Locate the cell with the specified text and output its (X, Y) center coordinate. 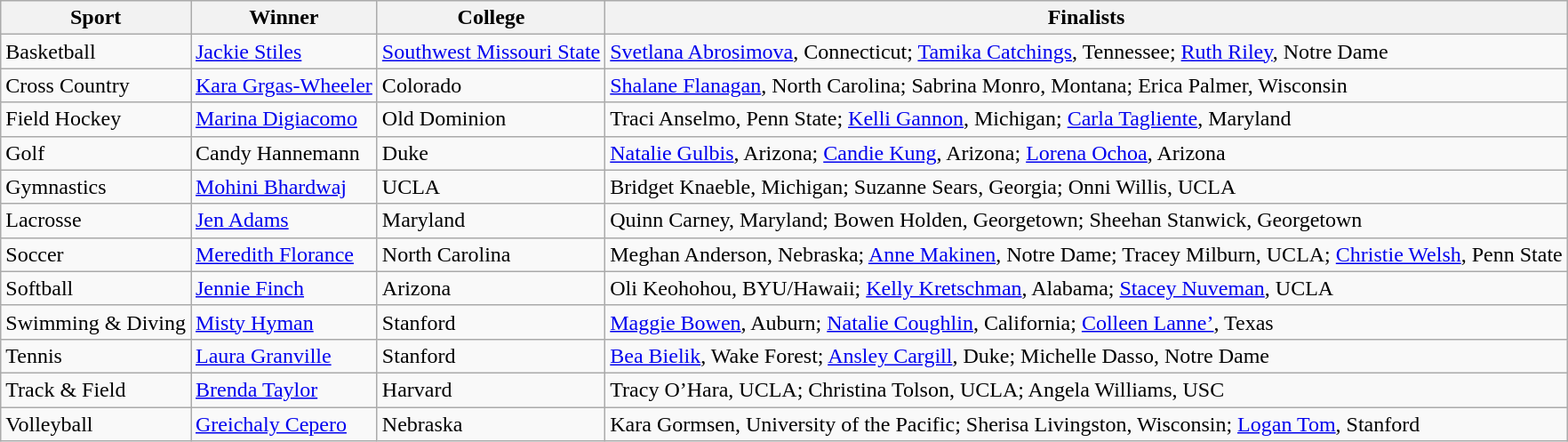
Cross Country (96, 85)
Finalists (1086, 18)
Arizona (491, 288)
Harvard (491, 390)
Colorado (491, 85)
Winner (284, 18)
Meredith Florance (284, 254)
Soccer (96, 254)
Candy Hannemann (284, 153)
Old Dominion (491, 119)
Golf (96, 153)
Bridget Knaeble, Michigan; Suzanne Sears, Georgia; Onni Willis, UCLA (1086, 187)
Duke (491, 153)
Jen Adams (284, 221)
Mohini Bhardwaj (284, 187)
Svetlana Abrosimova, Connecticut; Tamika Catchings, Tennessee; Ruth Riley, Notre Dame (1086, 52)
Maryland (491, 221)
Shalane Flanagan, North Carolina; Sabrina Monro, Montana; Erica Palmer, Wisconsin (1086, 85)
UCLA (491, 187)
Nebraska (491, 424)
Misty Hyman (284, 322)
Tennis (96, 356)
Sport (96, 18)
Tracy O’Hara, UCLA; Christina Tolson, UCLA; Angela Williams, USC (1086, 390)
Quinn Carney, Maryland; Bowen Holden, Georgetown; Sheehan Stanwick, Georgetown (1086, 221)
Bea Bielik, Wake Forest; Ansley Cargill, Duke; Michelle Dasso, Notre Dame (1086, 356)
Softball (96, 288)
Greichaly Cepero (284, 424)
Oli Keohohou, BYU/Hawaii; Kelly Kretschman, Alabama; Stacey Nuveman, UCLA (1086, 288)
Volleyball (96, 424)
Jackie Stiles (284, 52)
Basketball (96, 52)
North Carolina (491, 254)
Laura Granville (284, 356)
Southwest Missouri State (491, 52)
Meghan Anderson, Nebraska; Anne Makinen, Notre Dame; Tracey Milburn, UCLA; Christie Welsh, Penn State (1086, 254)
Lacrosse (96, 221)
Natalie Gulbis, Arizona; Candie Kung, Arizona; Lorena Ochoa, Arizona (1086, 153)
Traci Anselmo, Penn State; Kelli Gannon, Michigan; Carla Tagliente, Maryland (1086, 119)
Maggie Bowen, Auburn; Natalie Coughlin, California; Colleen Lanne’, Texas (1086, 322)
Swimming & Diving (96, 322)
Brenda Taylor (284, 390)
Gymnastics (96, 187)
Kara Gormsen, University of the Pacific; Sherisa Livingston, Wisconsin; Logan Tom, Stanford (1086, 424)
Kara Grgas-Wheeler (284, 85)
Marina Digiacomo (284, 119)
Jennie Finch (284, 288)
Track & Field (96, 390)
College (491, 18)
Field Hockey (96, 119)
